Identify which cell holds the provided text, then report its [x, y] central coordinate. 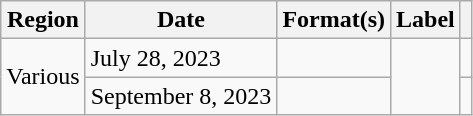
Region [43, 20]
Various [43, 77]
Format(s) [334, 20]
Date [181, 20]
September 8, 2023 [181, 96]
July 28, 2023 [181, 58]
Label [426, 20]
